Extract the [x, y] coordinate from the center of the cell holding the provided text.  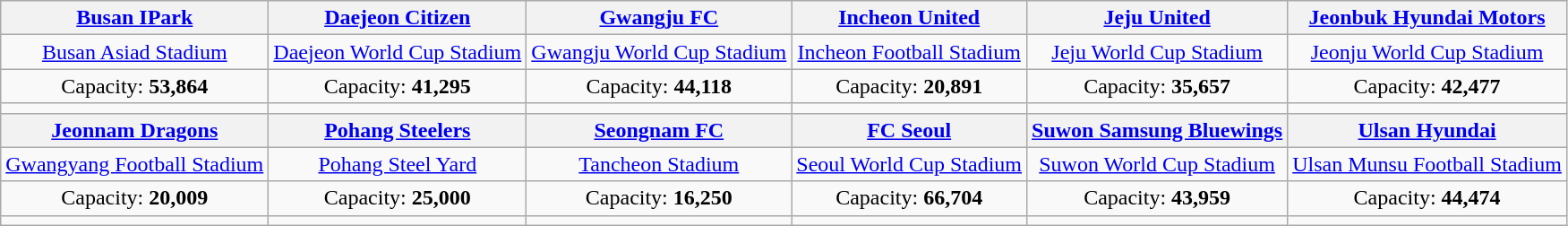
Capacity: 44,118 [659, 86]
Busan IPark [134, 18]
Incheon United [910, 18]
Capacity: 20,009 [134, 198]
Daejeon World Cup Stadium [398, 52]
Jeju World Cup Stadium [1157, 52]
Capacity: 42,477 [1427, 86]
FC Seoul [910, 130]
Jeju United [1157, 18]
Capacity: 20,891 [910, 86]
Capacity: 35,657 [1157, 86]
Seongnam FC [659, 130]
Capacity: 53,864 [134, 86]
Gwangyang Football Stadium [134, 164]
Capacity: 43,959 [1157, 198]
Pohang Steelers [398, 130]
Capacity: 44,474 [1427, 198]
Jeonju World Cup Stadium [1427, 52]
Gwangju FC [659, 18]
Ulsan Munsu Football Stadium [1427, 164]
Tancheon Stadium [659, 164]
Capacity: 25,000 [398, 198]
Capacity: 66,704 [910, 198]
Gwangju World Cup Stadium [659, 52]
Capacity: 16,250 [659, 198]
Pohang Steel Yard [398, 164]
Ulsan Hyundai [1427, 130]
Jeonbuk Hyundai Motors [1427, 18]
Busan Asiad Stadium [134, 52]
Jeonnam Dragons [134, 130]
Capacity: 41,295 [398, 86]
Incheon Football Stadium [910, 52]
Suwon Samsung Bluewings [1157, 130]
Daejeon Citizen [398, 18]
Seoul World Cup Stadium [910, 164]
Suwon World Cup Stadium [1157, 164]
